Pinpoint the cell where the given text exists, returning its (x, y) midpoint coordinate. 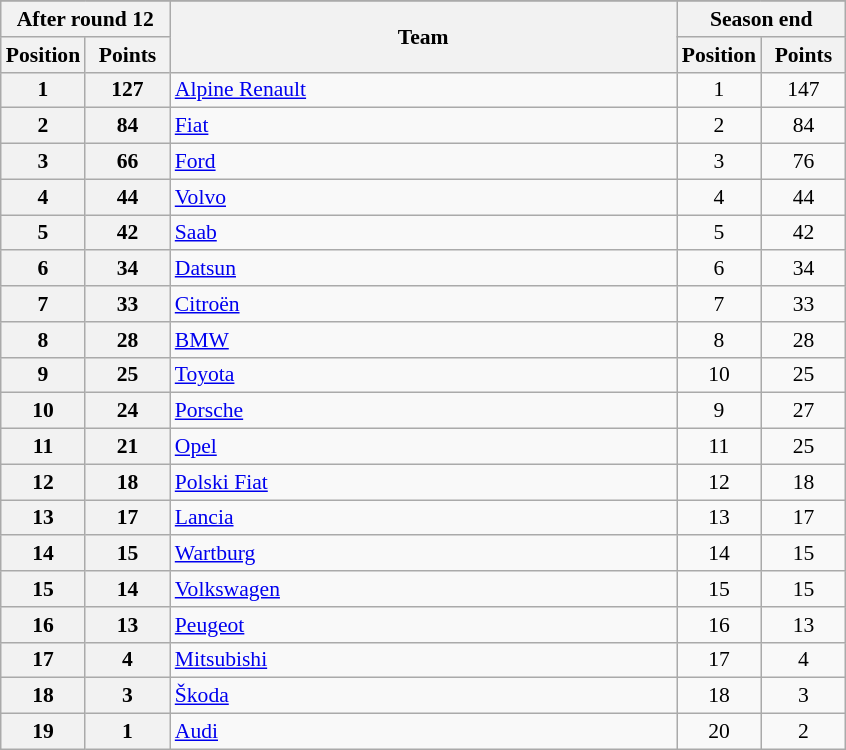
Wartburg (424, 554)
24 (127, 411)
Polski Fiat (424, 482)
Team (424, 36)
21 (127, 447)
Fiat (424, 126)
20 (719, 732)
Alpine Renault (424, 90)
Citroën (424, 304)
BMW (424, 340)
27 (803, 411)
19 (43, 732)
Ford (424, 162)
Toyota (424, 375)
Audi (424, 732)
Lancia (424, 518)
Mitsubishi (424, 660)
After round 12 (86, 19)
Škoda (424, 696)
147 (803, 90)
Volvo (424, 197)
Peugeot (424, 625)
Volkswagen (424, 589)
Opel (424, 447)
76 (803, 162)
Saab (424, 233)
Season end (762, 19)
Datsun (424, 269)
Porsche (424, 411)
127 (127, 90)
66 (127, 162)
